Output the [x, y] coordinate of the center of the cell containing the given text.  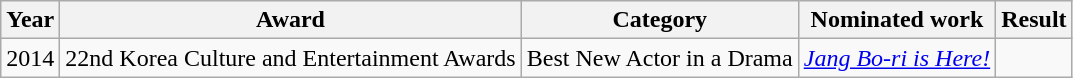
Category [660, 20]
Nominated work [896, 20]
Award [290, 20]
Result [1034, 20]
22nd Korea Culture and Entertainment Awards [290, 58]
Best New Actor in a Drama [660, 58]
Jang Bo-ri is Here! [896, 58]
2014 [30, 58]
Year [30, 20]
